Return the (x, y) coordinate for the center point of the cell that contains the specified text.  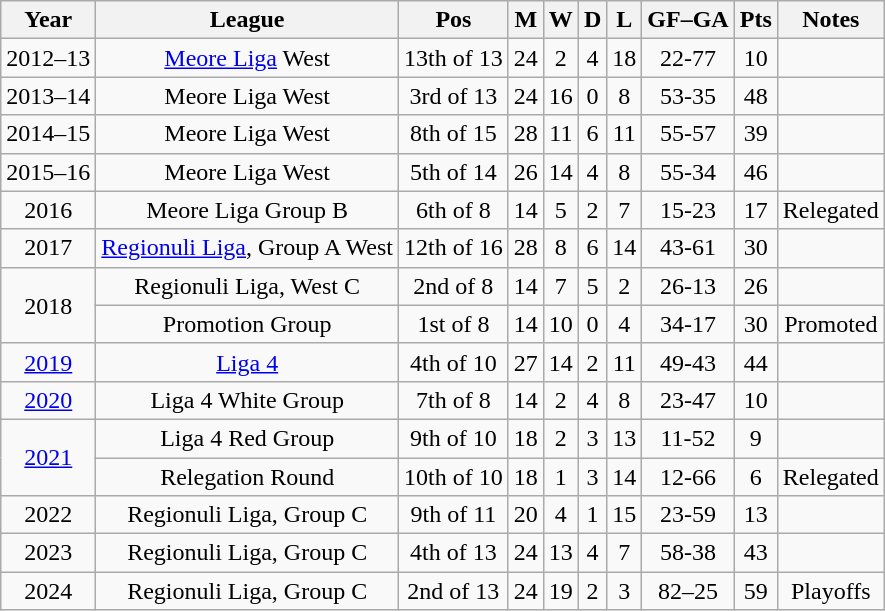
2024 (48, 591)
8th of 15 (454, 134)
26-13 (688, 286)
11-52 (688, 438)
12-66 (688, 477)
2021 (48, 457)
49-43 (688, 362)
2023 (48, 553)
16 (560, 96)
Pos (454, 20)
Playoffs (830, 591)
2013–14 (48, 96)
10th of 10 (454, 477)
Regionuli Liga, Group A West (248, 248)
4th of 13 (454, 553)
9th of 11 (454, 515)
27 (526, 362)
44 (756, 362)
34-17 (688, 324)
55-57 (688, 134)
2016 (48, 210)
15 (624, 515)
Meore Liga Group B (248, 210)
Regionuli Liga, West C (248, 286)
2nd of 8 (454, 286)
Relegation Round (248, 477)
5th of 14 (454, 172)
43-61 (688, 248)
2015–16 (48, 172)
17 (756, 210)
4th of 10 (454, 362)
53-35 (688, 96)
Liga 4 White Group (248, 400)
Pts (756, 20)
58-38 (688, 553)
48 (756, 96)
39 (756, 134)
2nd of 13 (454, 591)
9 (756, 438)
Liga 4 (248, 362)
W (560, 20)
M (526, 20)
46 (756, 172)
2018 (48, 305)
2020 (48, 400)
L (624, 20)
2019 (48, 362)
13th of 13 (454, 58)
Promotion Group (248, 324)
2022 (48, 515)
23-59 (688, 515)
43 (756, 553)
Liga 4 Red Group (248, 438)
23-47 (688, 400)
3rd of 13 (454, 96)
Promoted (830, 324)
82–25 (688, 591)
12th of 16 (454, 248)
D (592, 20)
22-77 (688, 58)
7th of 8 (454, 400)
6th of 8 (454, 210)
9th of 10 (454, 438)
2017 (48, 248)
League (248, 20)
2014–15 (48, 134)
GF–GA (688, 20)
59 (756, 591)
19 (560, 591)
15-23 (688, 210)
20 (526, 515)
2012–13 (48, 58)
55-34 (688, 172)
Notes (830, 20)
1st of 8 (454, 324)
Year (48, 20)
